Search for the cell housing the specified text and yield its [x, y] center coordinate. 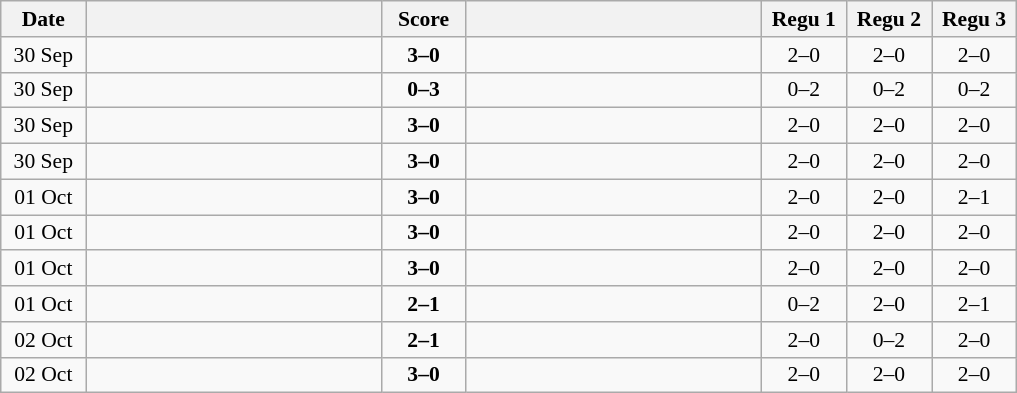
Date [44, 19]
Regu 3 [974, 19]
Regu 1 [804, 19]
Score [424, 19]
Regu 2 [888, 19]
0–3 [424, 90]
